Detect which cell encompasses the target text, then output its (x, y) center coordinate. 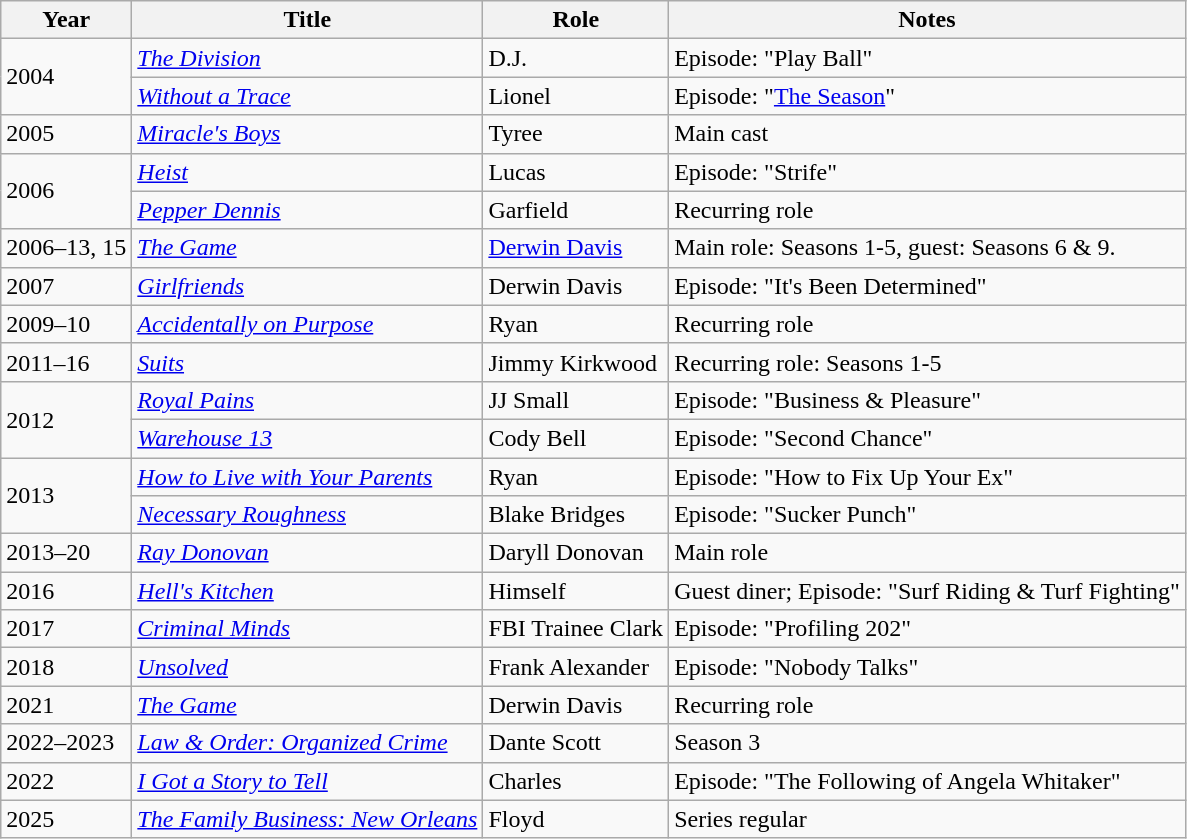
Episode: "Nobody Talks" (928, 667)
Episode: "Profiling 202" (928, 629)
D.J. (576, 58)
Episode: "It's Been Determined" (928, 286)
2011–16 (66, 362)
How to Live with Your Parents (308, 477)
Episode: "Sucker Punch" (928, 515)
2005 (66, 134)
Garfield (576, 210)
Lucas (576, 172)
Girlfriends (308, 286)
Guest diner; Episode: "Surf Riding & Turf Fighting" (928, 591)
2006 (66, 191)
Daryll Donovan (576, 553)
Episode: "The Following of Angela Whitaker" (928, 781)
2022–2023 (66, 743)
2017 (66, 629)
Series regular (928, 819)
2013 (66, 496)
Himself (576, 591)
2013–20 (66, 553)
Pepper Dennis (308, 210)
Cody Bell (576, 438)
2022 (66, 781)
2012 (66, 419)
Dante Scott (576, 743)
Episode: "Strife" (928, 172)
Frank Alexander (576, 667)
Episode: "The Season" (928, 96)
I Got a Story to Tell (308, 781)
Without a Trace (308, 96)
The Family Business: New Orleans (308, 819)
Necessary Roughness (308, 515)
Royal Pains (308, 400)
Floyd (576, 819)
2016 (66, 591)
Accidentally on Purpose (308, 324)
Episode: "How to Fix Up Your Ex" (928, 477)
Episode: "Business & Pleasure" (928, 400)
Main cast (928, 134)
2025 (66, 819)
FBI Trainee Clark (576, 629)
Title (308, 20)
Season 3 (928, 743)
JJ Small (576, 400)
Blake Bridges (576, 515)
Tyree (576, 134)
2021 (66, 705)
Miracle's Boys (308, 134)
Law & Order: Organized Crime (308, 743)
Heist (308, 172)
The Division (308, 58)
Main role (928, 553)
Episode: "Second Chance" (928, 438)
Hell's Kitchen (308, 591)
2004 (66, 77)
Recurring role: Seasons 1-5 (928, 362)
Charles (576, 781)
Role (576, 20)
Suits (308, 362)
2018 (66, 667)
2006–13, 15 (66, 248)
2009–10 (66, 324)
Notes (928, 20)
Lionel (576, 96)
Criminal Minds (308, 629)
Episode: "Play Ball" (928, 58)
Unsolved (308, 667)
Jimmy Kirkwood (576, 362)
Warehouse 13 (308, 438)
Year (66, 20)
Main role: Seasons 1-5, guest: Seasons 6 & 9. (928, 248)
Ray Donovan (308, 553)
2007 (66, 286)
